Scan for the cell matching the given text and deliver its [x, y] coordinate at center. 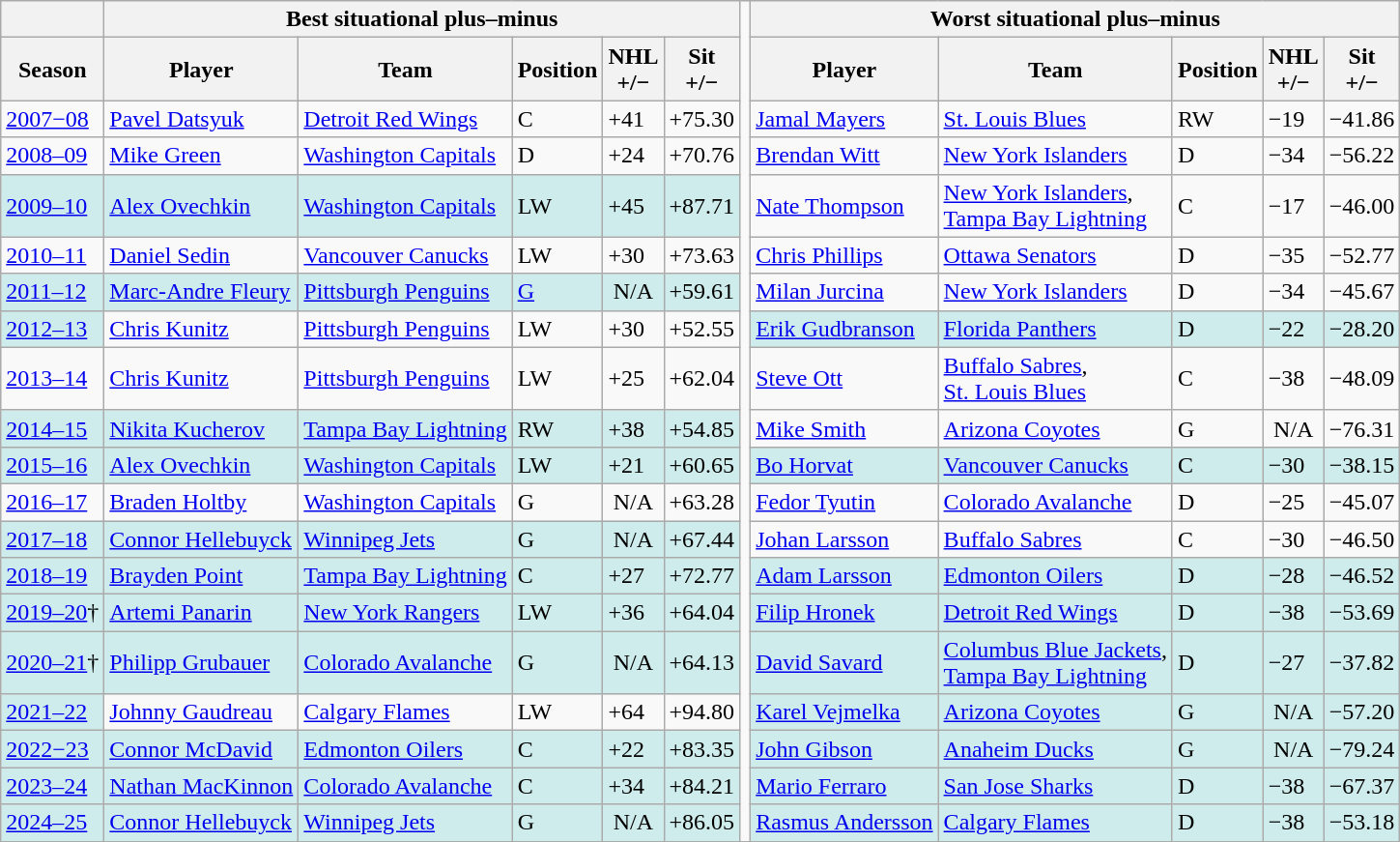
Jamal Mayers [844, 119]
−48.09 [1362, 379]
+27 [634, 576]
+52.55 [701, 329]
+21 [634, 465]
Nathan MacKinnon [201, 786]
Buffalo Sabres [1055, 538]
2023–24 [52, 786]
David Savard [844, 663]
Worst situational plus–minus [1075, 19]
Artemi Panarin [201, 613]
St. Louis Blues [1055, 119]
2007−08 [52, 119]
Karel Vejmelka [844, 712]
−53.18 [1362, 823]
−37.82 [1362, 663]
2024–25 [52, 823]
Mario Ferraro [844, 786]
−38.15 [1362, 465]
+83.35 [701, 749]
2014–15 [52, 428]
−67.37 [1362, 786]
Mike Green [201, 156]
Pavel Datsyuk [201, 119]
+45 [634, 205]
Florida Panthers [1055, 329]
Johnny Gaudreau [201, 712]
Rasmus Andersson [844, 823]
2016–17 [52, 502]
Filip Hronek [844, 613]
−46.00 [1362, 205]
Nikita Kucherov [201, 428]
−28.20 [1362, 329]
−19 [1293, 119]
Milan Jurcina [844, 292]
+34 [634, 786]
Marc-Andre Fleury [201, 292]
−76.31 [1362, 428]
Steve Ott [844, 379]
Brayden Point [201, 576]
−28 [1293, 576]
+24 [634, 156]
Nate Thompson [844, 205]
Connor McDavid [201, 749]
−79.24 [1362, 749]
+64.13 [701, 663]
−27 [1293, 663]
−46.52 [1362, 576]
+75.30 [701, 119]
+22 [634, 749]
Anaheim Ducks [1055, 749]
San Jose Sharks [1055, 786]
−46.50 [1362, 538]
+84.21 [701, 786]
New York Islanders,Tampa Bay Lightning [1055, 205]
+72.77 [701, 576]
+54.85 [701, 428]
−17 [1293, 205]
−41.86 [1362, 119]
Philipp Grubauer [201, 663]
+36 [634, 613]
Erik Gudbranson [844, 329]
+41 [634, 119]
2009–10 [52, 205]
2018–19 [52, 576]
+64 [634, 712]
−53.69 [1362, 613]
Columbus Blue Jackets,Tampa Bay Lightning [1055, 663]
Fedor Tyutin [844, 502]
+59.61 [701, 292]
+38 [634, 428]
−45.67 [1362, 292]
New York Rangers [406, 613]
−22 [1293, 329]
2011–12 [52, 292]
−45.07 [1362, 502]
Bo Horvat [844, 465]
2022−23 [52, 749]
+86.05 [701, 823]
−52.77 [1362, 255]
+64.04 [701, 613]
2010–11 [52, 255]
−25 [1293, 502]
2019–20† [52, 613]
Season [52, 70]
2017–18 [52, 538]
2015–16 [52, 465]
2021–22 [52, 712]
−56.22 [1362, 156]
2008–09 [52, 156]
+60.65 [701, 465]
2012–13 [52, 329]
−35 [1293, 255]
+70.76 [701, 156]
2020–21† [52, 663]
Daniel Sedin [201, 255]
+67.44 [701, 538]
2013–14 [52, 379]
Braden Holtby [201, 502]
+94.80 [701, 712]
+25 [634, 379]
+73.63 [701, 255]
Chris Phillips [844, 255]
John Gibson [844, 749]
Ottawa Senators [1055, 255]
−57.20 [1362, 712]
Buffalo Sabres,St. Louis Blues [1055, 379]
+87.71 [701, 205]
Brendan Witt [844, 156]
Johan Larsson [844, 538]
Adam Larsson [844, 576]
Best situational plus–minus [422, 19]
+63.28 [701, 502]
Mike Smith [844, 428]
+62.04 [701, 379]
